From the cell containing the given text, extract its center point as (X, Y) coordinate. 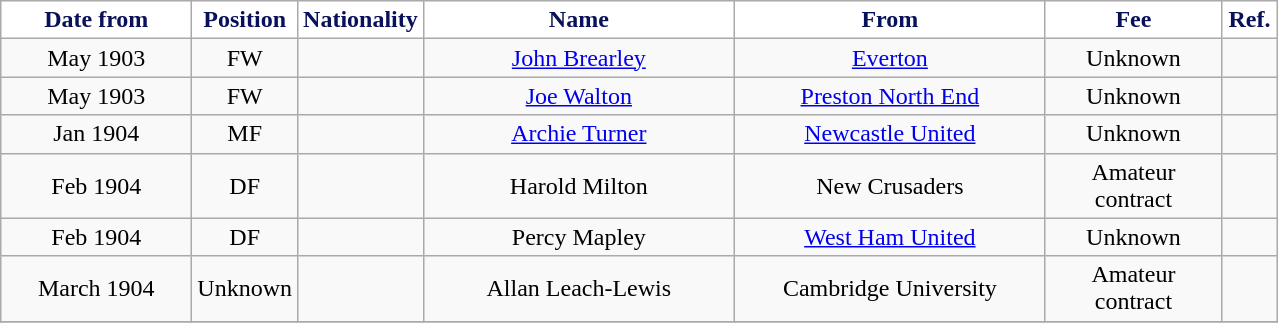
Percy Mapley (578, 237)
Date from (96, 20)
Joe Walton (578, 96)
New Crusaders (890, 186)
MF (245, 134)
Preston North End (890, 96)
Jan 1904 (96, 134)
Position (245, 20)
Cambridge University (890, 288)
From (890, 20)
Newcastle United (890, 134)
Archie Turner (578, 134)
Nationality (361, 20)
Name (578, 20)
West Ham United (890, 237)
Ref. (1249, 20)
Fee (1133, 20)
Harold Milton (578, 186)
March 1904 (96, 288)
John Brearley (578, 58)
Everton (890, 58)
Allan Leach-Lewis (578, 288)
